Detect which cell encompasses the target text, then output its (X, Y) center coordinate. 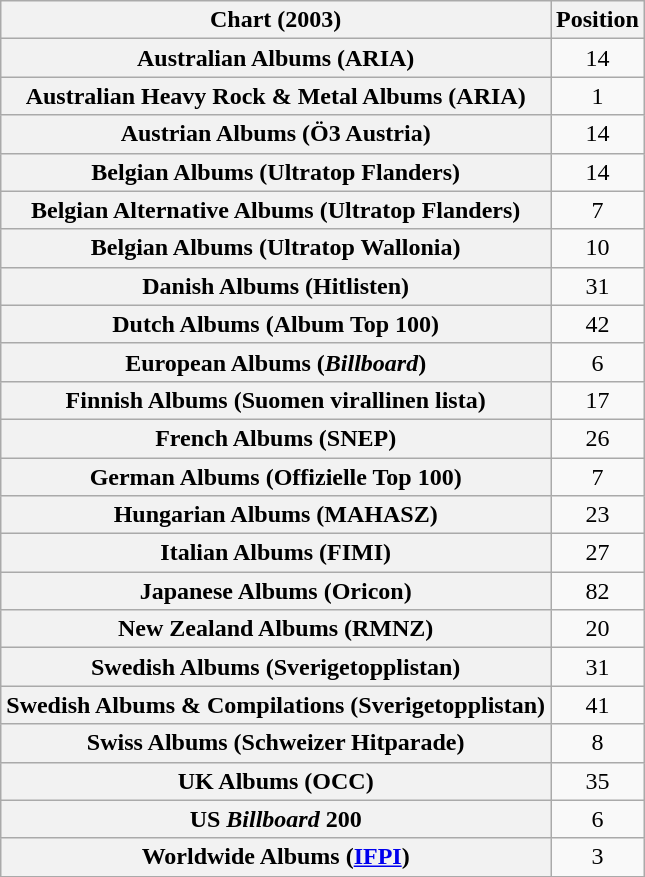
US Billboard 200 (276, 819)
New Zealand Albums (RMNZ) (276, 629)
Danish Albums (Hitlisten) (276, 286)
UK Albums (OCC) (276, 781)
1 (598, 96)
20 (598, 629)
Dutch Albums (Album Top 100) (276, 324)
Position (598, 20)
Swedish Albums (Sverigetopplistan) (276, 667)
French Albums (SNEP) (276, 438)
Belgian Albums (Ultratop Wallonia) (276, 248)
17 (598, 400)
Hungarian Albums (MAHASZ) (276, 515)
42 (598, 324)
8 (598, 743)
Swiss Albums (Schweizer Hitparade) (276, 743)
Worldwide Albums (IFPI) (276, 857)
10 (598, 248)
82 (598, 591)
41 (598, 705)
Japanese Albums (Oricon) (276, 591)
27 (598, 553)
Australian Heavy Rock & Metal Albums (ARIA) (276, 96)
Swedish Albums & Compilations (Sverigetopplistan) (276, 705)
Finnish Albums (Suomen virallinen lista) (276, 400)
Belgian Albums (Ultratop Flanders) (276, 172)
Belgian Alternative Albums (Ultratop Flanders) (276, 210)
35 (598, 781)
Australian Albums (ARIA) (276, 58)
26 (598, 438)
Austrian Albums (Ö3 Austria) (276, 134)
German Albums (Offizielle Top 100) (276, 477)
3 (598, 857)
23 (598, 515)
Chart (2003) (276, 20)
Italian Albums (FIMI) (276, 553)
European Albums (Billboard) (276, 362)
